Scan for the cell matching the given text and deliver its [x, y] coordinate at center. 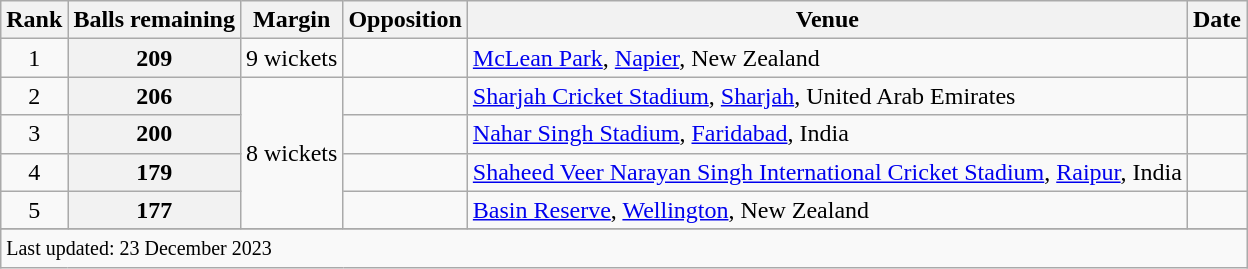
Venue [827, 20]
3 [34, 134]
Nahar Singh Stadium, Faridabad, India [827, 134]
Date [1216, 20]
Sharjah Cricket Stadium, Sharjah, United Arab Emirates [827, 96]
Opposition [405, 20]
Margin [291, 20]
McLean Park, Napier, New Zealand [827, 58]
Shaheed Veer Narayan Singh International Cricket Stadium, Raipur, India [827, 172]
Balls remaining [154, 20]
2 [34, 96]
Basin Reserve, Wellington, New Zealand [827, 210]
1 [34, 58]
209 [154, 58]
Last updated: 23 December 2023 [624, 248]
9 wickets [291, 58]
177 [154, 210]
4 [34, 172]
179 [154, 172]
206 [154, 96]
5 [34, 210]
Rank [34, 20]
8 wickets [291, 153]
200 [154, 134]
